Capture the cell that displays the provided text and extract its (X, Y) central coordinate. 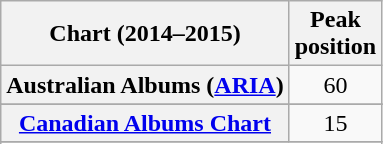
Canadian Albums Chart (145, 123)
15 (335, 123)
Peakposition (335, 34)
Chart (2014–2015) (145, 34)
60 (335, 85)
Australian Albums (ARIA) (145, 85)
